From the cell containing the given text, extract its center point as (X, Y) coordinate. 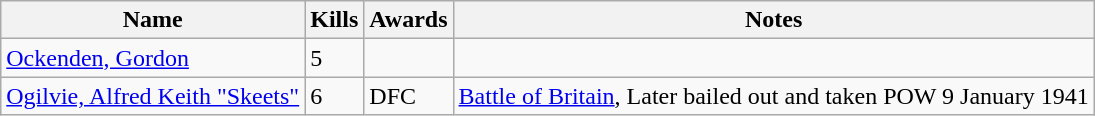
Awards (408, 20)
6 (334, 96)
Name (153, 20)
5 (334, 58)
Battle of Britain, Later bailed out and taken POW 9 January 1941 (774, 96)
Ockenden, Gordon (153, 58)
DFC (408, 96)
Kills (334, 20)
Notes (774, 20)
Ogilvie, Alfred Keith "Skeets" (153, 96)
